Detect which cell encompasses the target text, then output its [X, Y] center coordinate. 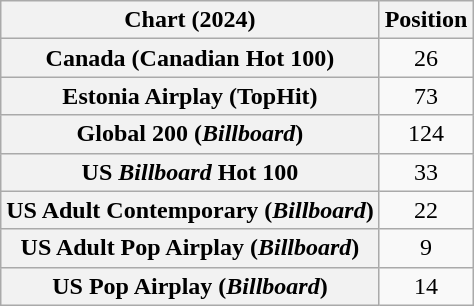
9 [426, 248]
26 [426, 58]
Position [426, 20]
73 [426, 96]
US Pop Airplay (Billboard) [190, 286]
US Billboard Hot 100 [190, 172]
Chart (2024) [190, 20]
Estonia Airplay (TopHit) [190, 96]
22 [426, 210]
14 [426, 286]
Canada (Canadian Hot 100) [190, 58]
US Adult Contemporary (Billboard) [190, 210]
33 [426, 172]
Global 200 (Billboard) [190, 134]
124 [426, 134]
US Adult Pop Airplay (Billboard) [190, 248]
